Find where the given text appears and provide that cell's center as (X, Y) coordinate. 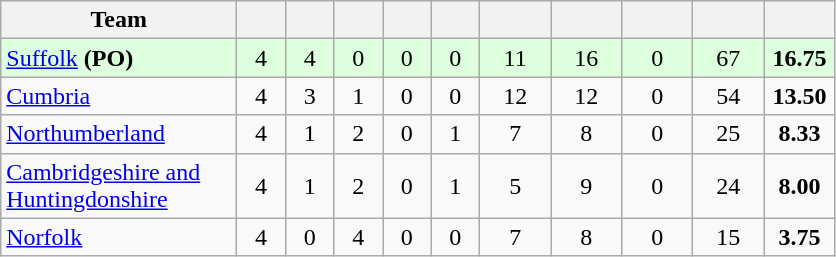
13.50 (800, 96)
Suffolk (PO) (119, 58)
54 (728, 96)
16 (586, 58)
25 (728, 134)
3 (310, 96)
15 (728, 237)
24 (728, 186)
9 (586, 186)
5 (516, 186)
16.75 (800, 58)
Norfolk (119, 237)
8.00 (800, 186)
Cambridgeshire and Huntingdonshire (119, 186)
Team (119, 20)
Northumberland (119, 134)
Cumbria (119, 96)
11 (516, 58)
67 (728, 58)
3.75 (800, 237)
8.33 (800, 134)
